Provide the (x, y) coordinate of the cell's center where the given text is located.  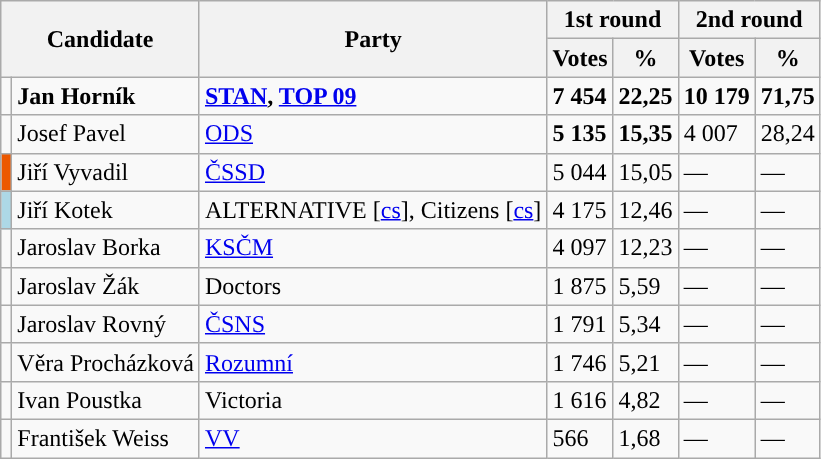
Doctors (372, 286)
STAN, TOP 09 (372, 96)
Jiří Kotek (106, 210)
566 (580, 438)
1,68 (646, 438)
5 135 (580, 134)
František Weiss (106, 438)
ČSSD (372, 172)
1 791 (580, 324)
Jaroslav Žák (106, 286)
7 454 (580, 96)
Rozumní (372, 362)
4 007 (716, 134)
Candidate (100, 39)
ČSNS (372, 324)
15,35 (646, 134)
15,05 (646, 172)
Jaroslav Borka (106, 248)
22,25 (646, 96)
1 875 (580, 286)
Josef Pavel (106, 134)
5 044 (580, 172)
Věra Procházková (106, 362)
1st round (612, 20)
ODS (372, 134)
Jan Horník (106, 96)
5,21 (646, 362)
4 097 (580, 248)
71,75 (788, 96)
1 616 (580, 400)
Jiří Vyvadil (106, 172)
Victoria (372, 400)
2nd round (749, 20)
28,24 (788, 134)
5,59 (646, 286)
KSČM (372, 248)
Ivan Poustka (106, 400)
4,82 (646, 400)
ALTERNATIVE [cs], Citizens [cs] (372, 210)
12,23 (646, 248)
Jaroslav Rovný (106, 324)
Party (372, 39)
VV (372, 438)
4 175 (580, 210)
12,46 (646, 210)
10 179 (716, 96)
5,34 (646, 324)
1 746 (580, 362)
